For the text-containing cell, return its midpoint in (x, y) coordinate format. 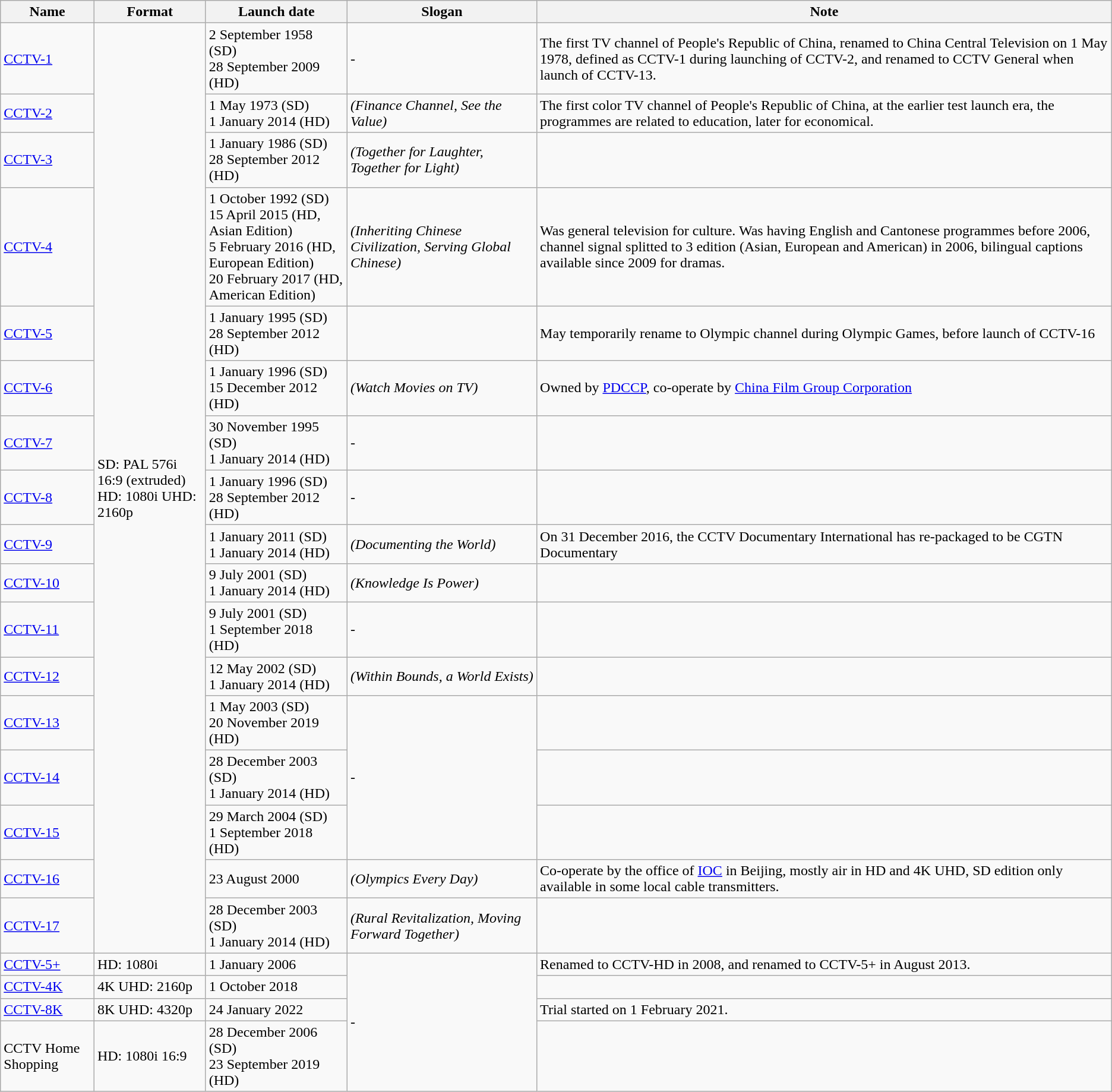
(Watch Movies on TV) (442, 388)
CCTV-3 (48, 160)
1 October 2018 (276, 987)
1 January 1996 (SD)28 September 2012 (HD) (276, 497)
24 January 2022 (276, 1009)
CCTV-8 (48, 497)
CCTV-4K (48, 987)
CCTV-6 (48, 388)
On 31 December 2016, the CCTV Documentary International has re-packaged to be CGTN Documentary (824, 544)
Co-operate by the office of IOC in Beijing, mostly air in HD and 4K UHD, SD edition only available in some local cable transmitters. (824, 879)
CCTV-15 (48, 832)
HD: 1080i 16:9 (150, 1056)
1 May 2003 (SD)20 November 2019 (HD) (276, 723)
8K UHD: 4320p (150, 1009)
Launch date (276, 12)
SD: PAL 576i 16:9 (extruded)HD: 1080i UHD: 2160p (150, 488)
12 May 2002 (SD)1 January 2014 (HD) (276, 676)
(Inheriting Chinese Civilization, Serving Global Chinese) (442, 247)
CCTV-16 (48, 879)
30 November 1995 (SD)1 January 2014 (HD) (276, 443)
2 September 1958 (SD)28 September 2009 (HD) (276, 58)
May temporarily rename to Olympic channel during Olympic Games, before launch of CCTV-16 (824, 333)
28 December 2006 (SD)23 September 2019 (HD) (276, 1056)
(Knowledge Is Power) (442, 582)
CCTV-10 (48, 582)
4K UHD: 2160p (150, 987)
1 January 1996 (SD)15 December 2012 (HD) (276, 388)
CCTV-12 (48, 676)
1 January 2006 (276, 964)
CCTV-1 (48, 58)
(Documenting the World) (442, 544)
Trial started on 1 February 2021. (824, 1009)
CCTV-11 (48, 629)
(Olympics Every Day) (442, 879)
CCTV-2 (48, 113)
CCTV-9 (48, 544)
CCTV-5+ (48, 964)
1 May 1973 (SD)1 January 2014 (HD) (276, 113)
(Together for Laughter, Together for Light) (442, 160)
1 January 1995 (SD)28 September 2012 (HD) (276, 333)
CCTV-13 (48, 723)
CCTV-17 (48, 926)
CCTV-5 (48, 333)
9 July 2001 (SD)1 September 2018 (HD) (276, 629)
CCTV Home Shopping (48, 1056)
1 January 1986 (SD)28 September 2012 (HD) (276, 160)
CCTV-4 (48, 247)
Renamed to CCTV-HD in 2008, and renamed to CCTV-5+ in August 2013. (824, 964)
(Finance Channel, See the Value) (442, 113)
1 October 1992 (SD)15 April 2015 (HD, Asian Edition)5 February 2016 (HD, European Edition)20 February 2017 (HD, American Edition) (276, 247)
Name (48, 12)
9 July 2001 (SD)1 January 2014 (HD) (276, 582)
Slogan (442, 12)
(Within Bounds, a World Exists) (442, 676)
29 March 2004 (SD)1 September 2018 (HD) (276, 832)
HD: 1080i (150, 964)
Note (824, 12)
CCTV-7 (48, 443)
Format (150, 12)
(Rural Revitalization, Moving Forward Together) (442, 926)
CCTV-14 (48, 778)
23 August 2000 (276, 879)
1 January 2011 (SD)1 January 2014 (HD) (276, 544)
CCTV-8K (48, 1009)
Owned by PDCCP, co-operate by China Film Group Corporation (824, 388)
